Find where the given text appears and provide that cell's center as (X, Y) coordinate. 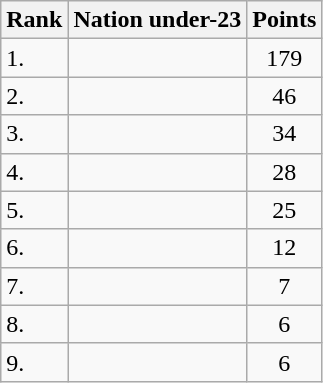
7 (284, 286)
1. (34, 58)
4. (34, 172)
8. (34, 324)
46 (284, 96)
25 (284, 210)
7. (34, 286)
12 (284, 248)
28 (284, 172)
34 (284, 134)
Points (284, 20)
Nation under-23 (158, 20)
6. (34, 248)
5. (34, 210)
179 (284, 58)
9. (34, 362)
Rank (34, 20)
3. (34, 134)
2. (34, 96)
